Detect which cell encompasses the target text, then output its [x, y] center coordinate. 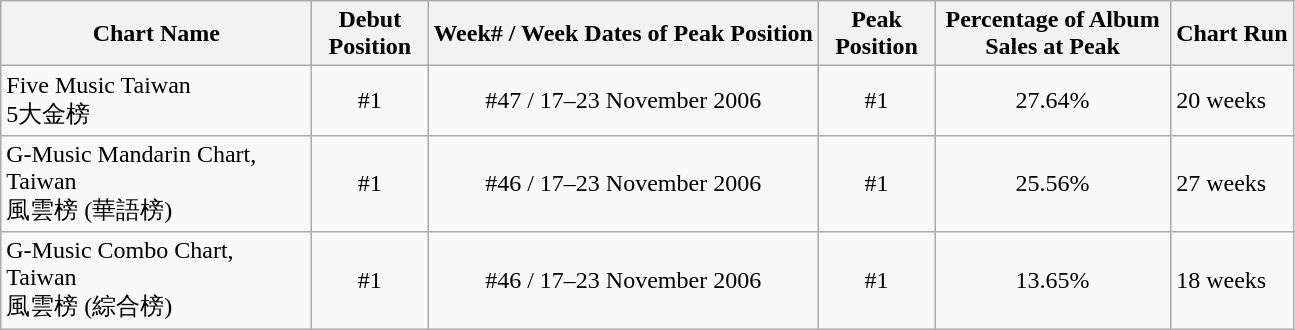
Chart Name [156, 34]
13.65% [1053, 280]
25.56% [1053, 184]
Chart Run [1232, 34]
Percentage of Album Sales at Peak [1053, 34]
G-Music Combo Chart, Taiwan風雲榜 (綜合榜) [156, 280]
Week# / Week Dates of Peak Position [624, 34]
Peak Position [876, 34]
G-Music Mandarin Chart, Taiwan風雲榜 (華語榜) [156, 184]
18 weeks [1232, 280]
Debut Position [370, 34]
#47 / 17–23 November 2006 [624, 101]
27 weeks [1232, 184]
27.64% [1053, 101]
20 weeks [1232, 101]
Five Music Taiwan5大金榜 [156, 101]
